Search for the cell housing the specified text and yield its (X, Y) center coordinate. 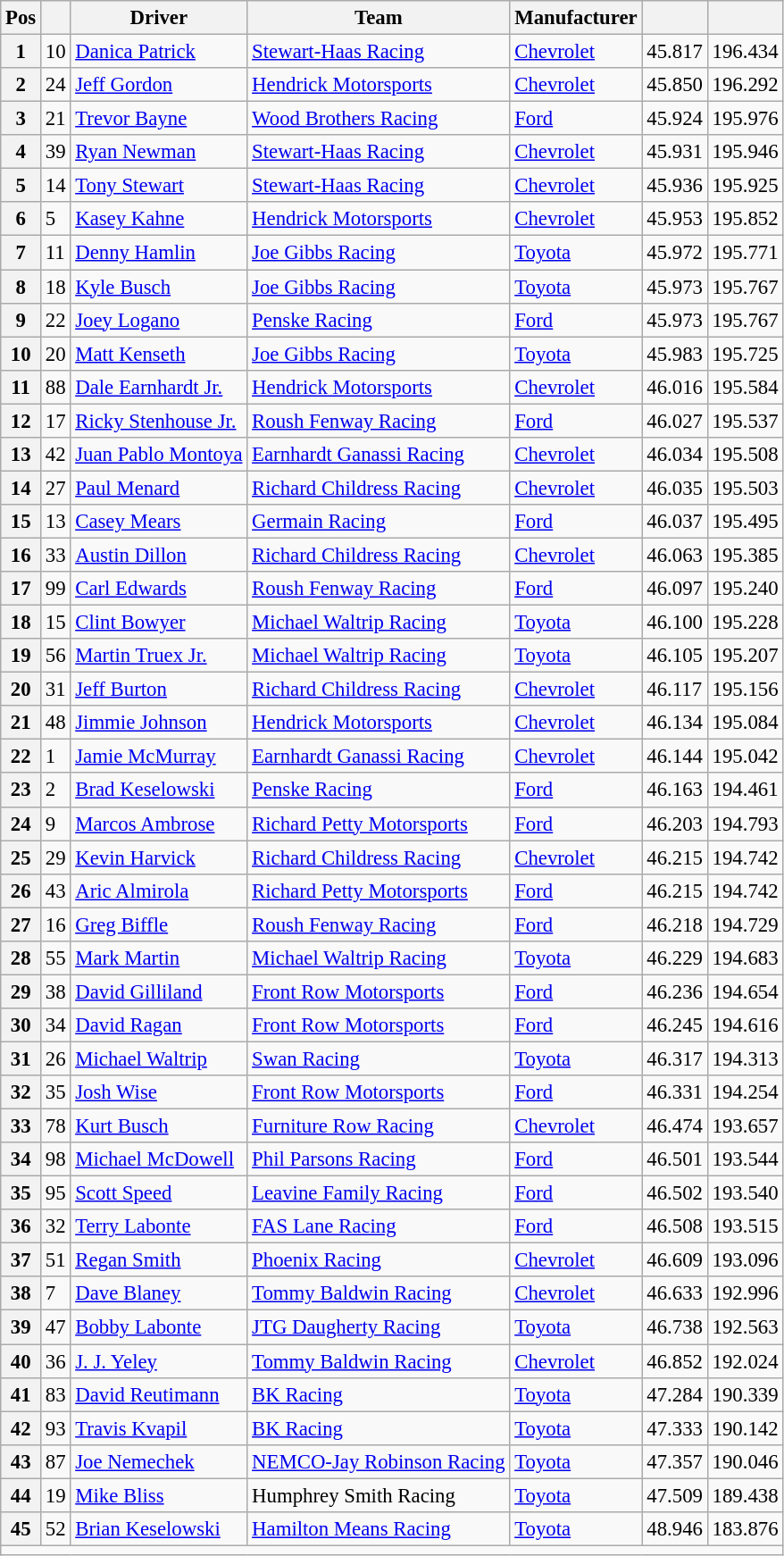
Hamilton Means Racing (379, 1529)
45.936 (675, 186)
46.037 (675, 522)
46.117 (675, 690)
Phoenix Racing (379, 1260)
46.105 (675, 656)
Mike Bliss (159, 1495)
195.503 (745, 488)
David Ragan (159, 1025)
Jeff Burton (159, 690)
Brian Keselowski (159, 1529)
195.584 (745, 387)
87 (55, 1461)
6 (21, 219)
FAS Lane Racing (379, 1226)
8 (21, 287)
Wood Brothers Racing (379, 119)
Humphrey Smith Racing (379, 1495)
78 (55, 1126)
46.738 (675, 1327)
Tony Stewart (159, 186)
195.925 (745, 186)
46.317 (675, 1058)
4 (21, 152)
Bobby Labonte (159, 1327)
Phil Parsons Racing (379, 1159)
Swan Racing (379, 1058)
Pos (21, 18)
45.983 (675, 354)
Trevor Bayne (159, 119)
Jamie McMurray (159, 757)
46.633 (675, 1294)
46.609 (675, 1260)
46.203 (675, 824)
194.461 (745, 791)
194.616 (745, 1025)
Regan Smith (159, 1260)
Ricky Stenhouse Jr. (159, 421)
193.540 (745, 1193)
189.438 (745, 1495)
Brad Keselowski (159, 791)
46.508 (675, 1226)
46.016 (675, 387)
46.245 (675, 1025)
Juan Pablo Montoya (159, 455)
46.034 (675, 455)
194.683 (745, 958)
98 (55, 1159)
28 (21, 958)
195.852 (745, 219)
46.163 (675, 791)
Michael McDowell (159, 1159)
45 (21, 1529)
195.495 (745, 522)
192.563 (745, 1327)
Kasey Kahne (159, 219)
48.946 (675, 1529)
41 (21, 1394)
47.509 (675, 1495)
47 (55, 1327)
37 (21, 1260)
Mark Martin (159, 958)
46.063 (675, 555)
194.793 (745, 824)
95 (55, 1193)
Michael Waltrip (159, 1058)
47.357 (675, 1461)
Carl Edwards (159, 589)
88 (55, 387)
46.229 (675, 958)
Denny Hamlin (159, 253)
194.729 (745, 924)
51 (55, 1260)
David Gilliland (159, 991)
Manufacturer (576, 18)
190.339 (745, 1394)
45.931 (675, 152)
Kevin Harvick (159, 857)
46.144 (675, 757)
Austin Dillon (159, 555)
45.972 (675, 253)
195.771 (745, 253)
46.097 (675, 589)
46.035 (675, 488)
47.333 (675, 1428)
Travis Kvapil (159, 1428)
194.654 (745, 991)
46.852 (675, 1361)
Furniture Row Racing (379, 1126)
Joey Logano (159, 320)
J. J. Yeley (159, 1361)
195.156 (745, 690)
46.218 (675, 924)
Germain Racing (379, 522)
12 (21, 421)
195.725 (745, 354)
NEMCO-Jay Robinson Racing (379, 1461)
Josh Wise (159, 1092)
Joe Nemechek (159, 1461)
190.142 (745, 1428)
193.096 (745, 1260)
195.228 (745, 623)
47.284 (675, 1394)
Ryan Newman (159, 152)
Jimmie Johnson (159, 723)
93 (55, 1428)
Aric Almirola (159, 891)
52 (55, 1529)
195.240 (745, 589)
194.313 (745, 1058)
Scott Speed (159, 1193)
JTG Daugherty Racing (379, 1327)
Jeff Gordon (159, 85)
Terry Labonte (159, 1226)
190.046 (745, 1461)
Danica Patrick (159, 52)
30 (21, 1025)
Matt Kenseth (159, 354)
Marcos Ambrose (159, 824)
83 (55, 1394)
46.134 (675, 723)
195.946 (745, 152)
44 (21, 1495)
195.084 (745, 723)
195.508 (745, 455)
46.100 (675, 623)
46.331 (675, 1092)
192.024 (745, 1361)
25 (21, 857)
196.292 (745, 85)
23 (21, 791)
Casey Mears (159, 522)
183.876 (745, 1529)
195.537 (745, 421)
195.976 (745, 119)
56 (55, 656)
Driver (159, 18)
Dave Blaney (159, 1294)
David Reutimann (159, 1394)
193.544 (745, 1159)
Martin Truex Jr. (159, 656)
195.042 (745, 757)
45.817 (675, 52)
46.474 (675, 1126)
45.924 (675, 119)
45.953 (675, 219)
Paul Menard (159, 488)
55 (55, 958)
46.502 (675, 1193)
99 (55, 589)
46.027 (675, 421)
Dale Earnhardt Jr. (159, 387)
45.850 (675, 85)
195.207 (745, 656)
Leavine Family Racing (379, 1193)
40 (21, 1361)
3 (21, 119)
192.996 (745, 1294)
Greg Biffle (159, 924)
Kyle Busch (159, 287)
195.385 (745, 555)
Kurt Busch (159, 1126)
46.501 (675, 1159)
196.434 (745, 52)
194.254 (745, 1092)
48 (55, 723)
Team (379, 18)
Clint Bowyer (159, 623)
193.515 (745, 1226)
46.236 (675, 991)
193.657 (745, 1126)
